Output the [X, Y] coordinate of the center of the cell containing the given text.  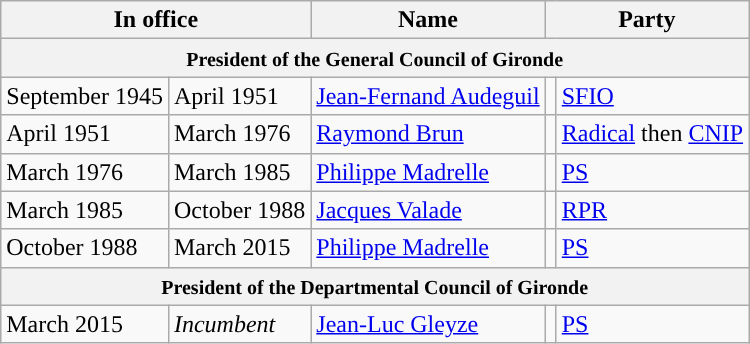
In office [156, 20]
Raymond Brun [428, 134]
Party [646, 20]
President of the General Council of Gironde [375, 58]
September 1945 [85, 96]
President of the Departmental Council of Gironde [375, 286]
Jean-Luc Gleyze [428, 324]
SFIO [652, 96]
Name [428, 20]
Jacques Valade [428, 210]
Jean-Fernand Audeguil [428, 96]
Incumbent [239, 324]
RPR [652, 210]
Radical then CNIP [652, 134]
